Determine the (X, Y) coordinate at the center of the cell enclosing the given text.  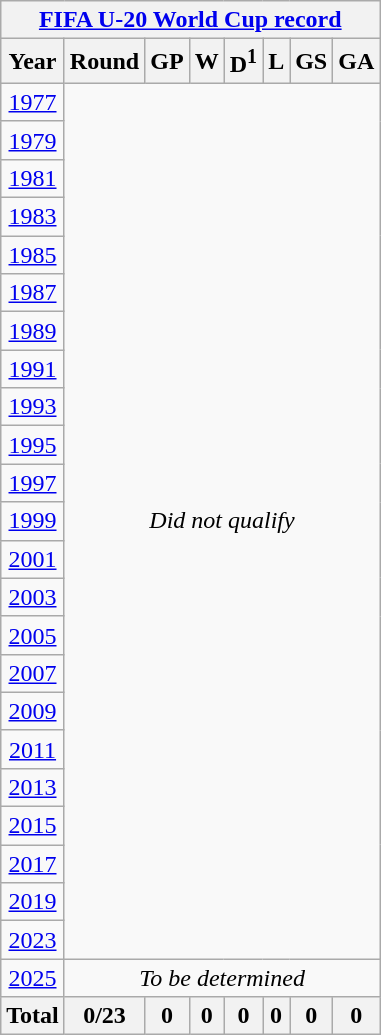
2015 (33, 826)
2001 (33, 559)
2005 (33, 635)
2025 (33, 978)
FIFA U-20 World Cup record (190, 20)
Did not qualify (222, 520)
D1 (243, 62)
1985 (33, 255)
L (276, 62)
GA (356, 62)
2009 (33, 711)
1983 (33, 217)
2013 (33, 787)
W (206, 62)
1999 (33, 521)
1997 (33, 483)
Round (104, 62)
1989 (33, 331)
2019 (33, 902)
GP (167, 62)
1987 (33, 293)
To be determined (222, 978)
1993 (33, 407)
0/23 (104, 1016)
2007 (33, 673)
1981 (33, 178)
1977 (33, 102)
2023 (33, 940)
2003 (33, 597)
1991 (33, 369)
1979 (33, 140)
2017 (33, 864)
Total (33, 1016)
GS (312, 62)
Year (33, 62)
1995 (33, 445)
2011 (33, 749)
